Locate the cell with the specified text and output its [X, Y] center coordinate. 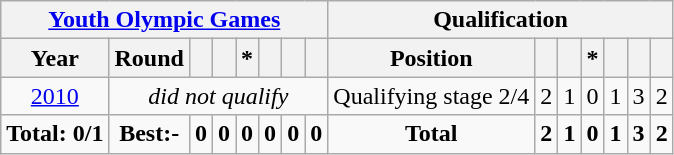
Qualification [500, 20]
Best:- [149, 134]
Total [432, 134]
2010 [55, 96]
Total: 0/1 [55, 134]
did not qualify [218, 96]
Round [149, 58]
Youth Olympic Games [164, 20]
Year [55, 58]
Qualifying stage 2/4 [432, 96]
Position [432, 58]
